Provide the [x, y] coordinate of the cell's center where the given text is located.  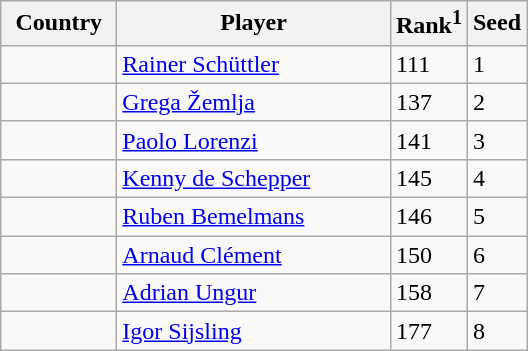
2 [496, 102]
Paolo Lorenzi [254, 140]
146 [428, 217]
Seed [496, 24]
Kenny de Schepper [254, 178]
6 [496, 255]
Rainer Schüttler [254, 64]
4 [496, 178]
Ruben Bemelmans [254, 217]
Grega Žemlja [254, 102]
8 [496, 331]
Igor Sijsling [254, 331]
145 [428, 178]
177 [428, 331]
Player [254, 24]
1 [496, 64]
Adrian Ungur [254, 293]
111 [428, 64]
3 [496, 140]
Arnaud Clément [254, 255]
Country [59, 24]
7 [496, 293]
Rank1 [428, 24]
141 [428, 140]
5 [496, 217]
150 [428, 255]
137 [428, 102]
158 [428, 293]
